Output the (X, Y) coordinate of the center of the cell containing the given text.  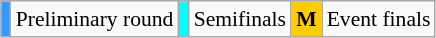
M (306, 19)
Preliminary round (95, 19)
Semifinals (240, 19)
Event finals (379, 19)
